Identify which cell holds the provided text, then report its [X, Y] central coordinate. 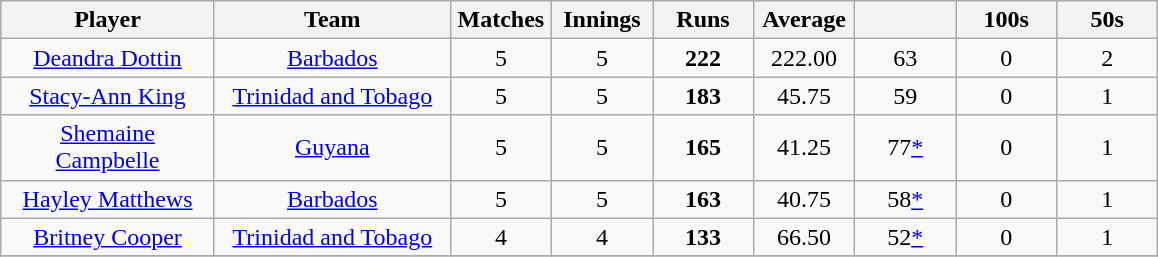
Team [332, 20]
Deandra Dottin [108, 58]
163 [702, 199]
2 [1108, 58]
77* [906, 148]
Hayley Matthews [108, 199]
58* [906, 199]
Average [804, 20]
133 [702, 237]
183 [702, 96]
Shemaine Campbelle [108, 148]
66.50 [804, 237]
Britney Cooper [108, 237]
Matches [500, 20]
Runs [702, 20]
45.75 [804, 96]
41.25 [804, 148]
Guyana [332, 148]
63 [906, 58]
100s [1006, 20]
165 [702, 148]
222 [702, 58]
40.75 [804, 199]
Stacy-Ann King [108, 96]
Player [108, 20]
52* [906, 237]
59 [906, 96]
50s [1108, 20]
Innings [602, 20]
222.00 [804, 58]
